Output the (X, Y) coordinate of the center of the cell containing the given text.  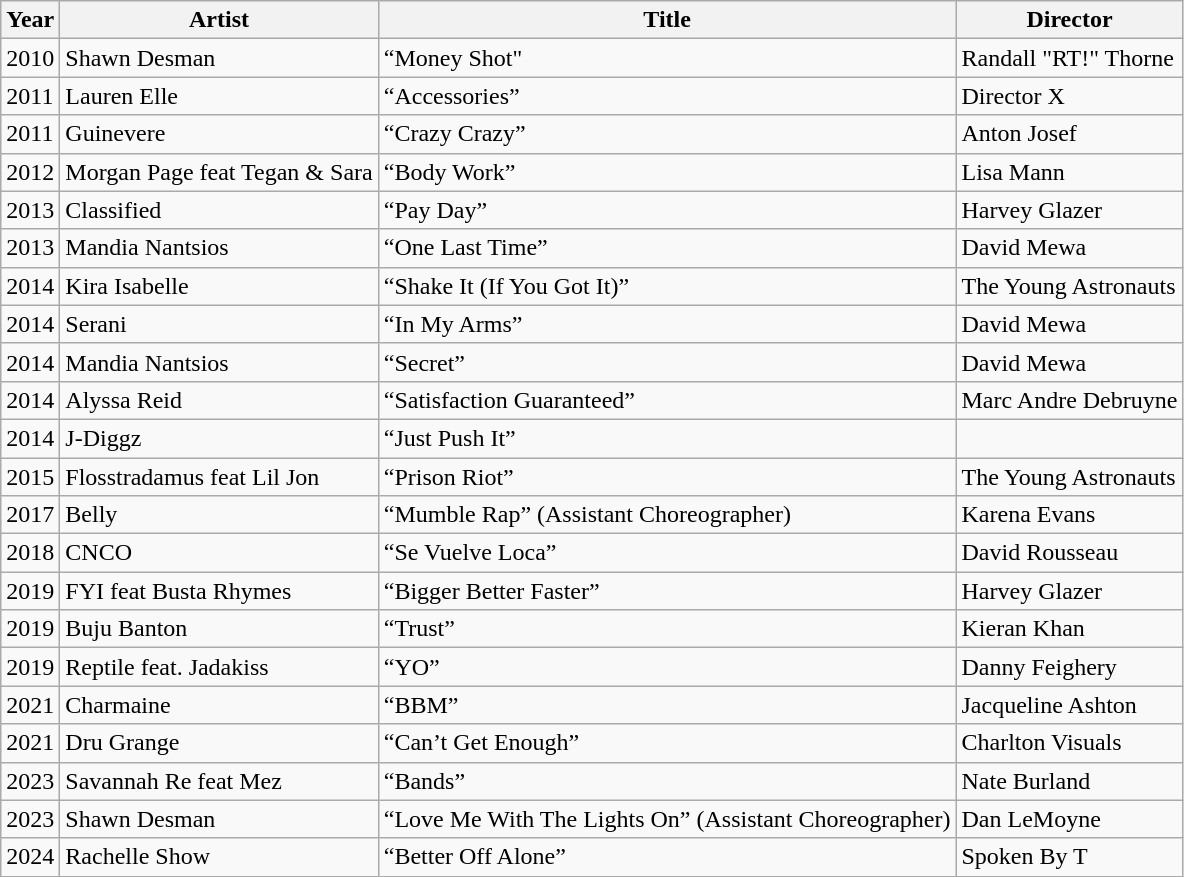
“Trust” (667, 629)
“Body Work” (667, 172)
“Better Off Alone” (667, 857)
Charmaine (219, 705)
Danny Feighery (1070, 667)
“Satisfaction Guaranteed” (667, 400)
“Love Me With The Lights On” (Assistant Choreographer) (667, 819)
J-Diggz (219, 438)
David Rousseau (1070, 553)
“Secret” (667, 362)
Savannah Re feat Mez (219, 781)
“BBM” (667, 705)
Director (1070, 20)
“Money Shot" (667, 58)
CNCO (219, 553)
“YO” (667, 667)
“Bands” (667, 781)
“Crazy Crazy” (667, 134)
“Can’t Get Enough” (667, 743)
Jacqueline Ashton (1070, 705)
FYI feat Busta Rhymes (219, 591)
“Prison Riot” (667, 477)
Belly (219, 515)
Anton Josef (1070, 134)
Year (30, 20)
Director X (1070, 96)
Karena Evans (1070, 515)
Morgan Page feat Tegan & Sara (219, 172)
Nate Burland (1070, 781)
2024 (30, 857)
Serani (219, 324)
Kieran Khan (1070, 629)
“Shake It (If You Got It)” (667, 286)
“Accessories” (667, 96)
“Se Vuelve Loca” (667, 553)
Dru Grange (219, 743)
Classified (219, 210)
Charlton Visuals (1070, 743)
Spoken By T (1070, 857)
Buju Banton (219, 629)
Randall "RT!" Thorne (1070, 58)
“Mumble Rap” (Assistant Choreographer) (667, 515)
Guinevere (219, 134)
2015 (30, 477)
2012 (30, 172)
Lisa Mann (1070, 172)
2010 (30, 58)
“One Last Time” (667, 248)
“Bigger Better Faster” (667, 591)
Flosstradamus feat Lil Jon (219, 477)
Alyssa Reid (219, 400)
Kira Isabelle (219, 286)
“Pay Day” (667, 210)
Rachelle Show (219, 857)
Dan LeMoyne (1070, 819)
Title (667, 20)
Marc Andre Debruyne (1070, 400)
Artist (219, 20)
Lauren Elle (219, 96)
2017 (30, 515)
“In My Arms” (667, 324)
“Just Push It” (667, 438)
2018 (30, 553)
Reptile feat. Jadakiss (219, 667)
